Pinpoint the cell where the given text exists, returning its [X, Y] midpoint coordinate. 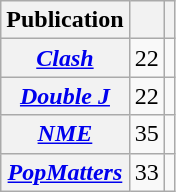
Clash [65, 58]
35 [146, 134]
Double J [65, 96]
NME [65, 134]
33 [146, 172]
PopMatters [65, 172]
Publication [65, 20]
